Capture the cell that displays the provided text and extract its (X, Y) central coordinate. 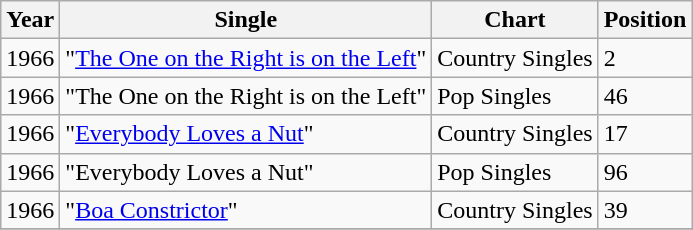
Single (246, 20)
17 (645, 134)
Chart (515, 20)
"Boa Constrictor" (246, 210)
96 (645, 172)
Position (645, 20)
Year (30, 20)
39 (645, 210)
46 (645, 96)
2 (645, 58)
